Detect which cell encompasses the target text, then output its [X, Y] center coordinate. 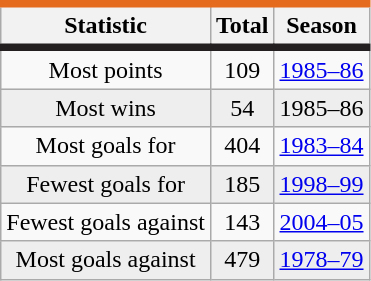
Most goals against [106, 260]
Statistic [106, 26]
185 [242, 184]
54 [242, 108]
1998–99 [322, 184]
Season [322, 26]
479 [242, 260]
1983–84 [322, 146]
404 [242, 146]
Total [242, 26]
2004–05 [322, 222]
Most points [106, 68]
1978–79 [322, 260]
109 [242, 68]
143 [242, 222]
Most goals for [106, 146]
Most wins [106, 108]
Fewest goals for [106, 184]
Fewest goals against [106, 222]
